For the text-containing cell, return its midpoint in (X, Y) coordinate format. 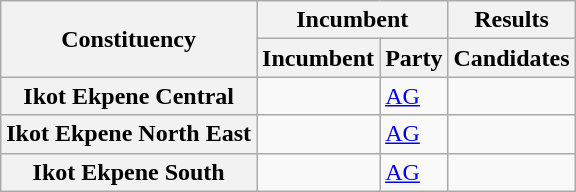
Ikot Ekpene South (129, 172)
Results (512, 20)
Candidates (512, 58)
Ikot Ekpene Central (129, 96)
Party (414, 58)
Ikot Ekpene North East (129, 134)
Constituency (129, 39)
